Provide the (X, Y) coordinate of the cell's center where the given text is located.  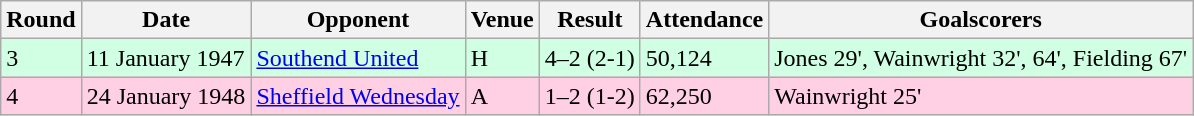
Opponent (358, 20)
Attendance (704, 20)
62,250 (704, 96)
Sheffield Wednesday (358, 96)
50,124 (704, 58)
1–2 (1-2) (590, 96)
Round (41, 20)
24 January 1948 (166, 96)
Southend United (358, 58)
A (502, 96)
11 January 1947 (166, 58)
3 (41, 58)
Result (590, 20)
H (502, 58)
4–2 (2-1) (590, 58)
Jones 29', Wainwright 32', 64', Fielding 67' (981, 58)
Wainwright 25' (981, 96)
Goalscorers (981, 20)
Date (166, 20)
4 (41, 96)
Venue (502, 20)
